Find where the given text appears and provide that cell's center as [X, Y] coordinate. 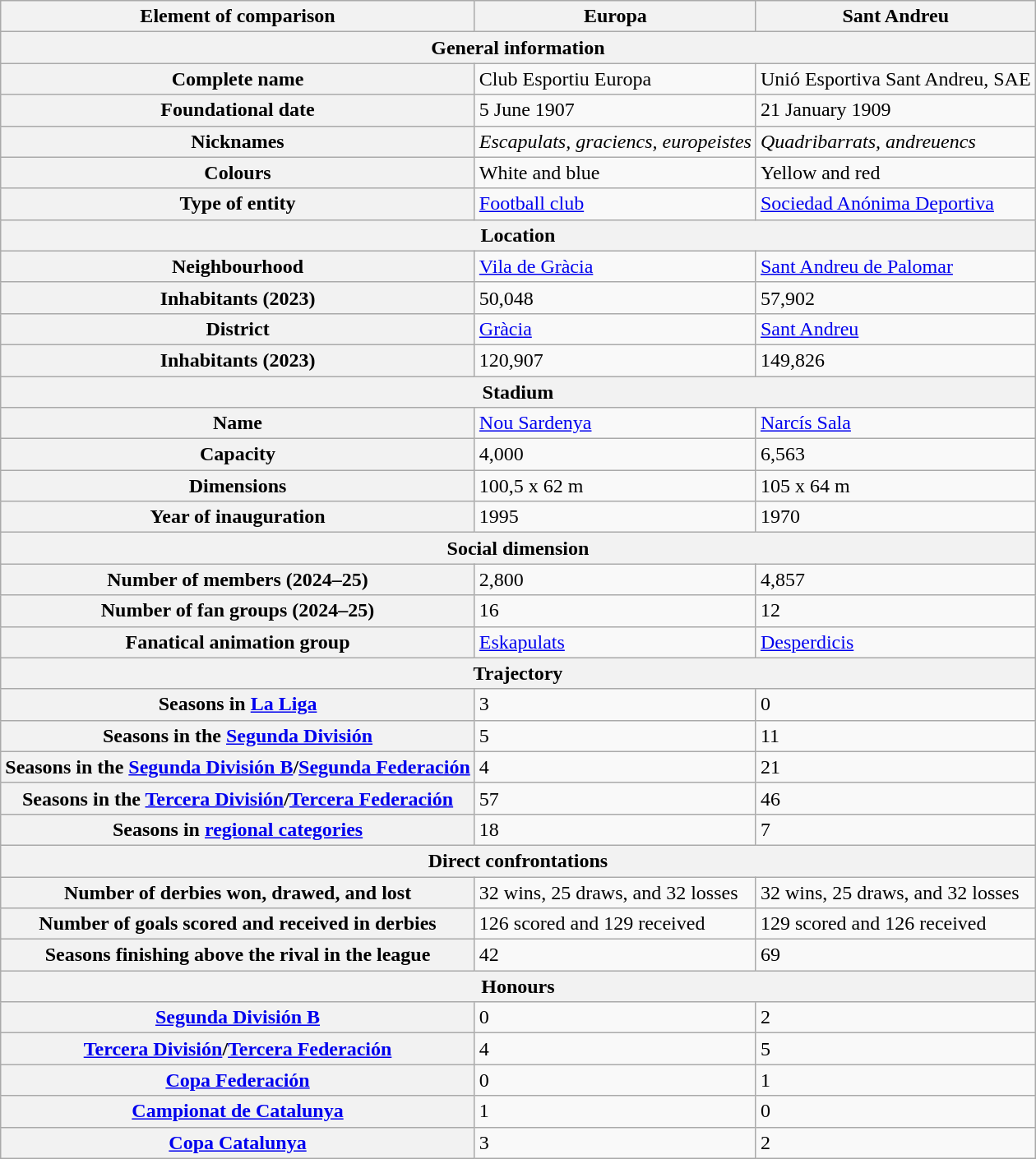
Direct confrontations [518, 861]
Nou Sardenya [615, 423]
Copa Catalunya [238, 1143]
12 [895, 611]
Club Esportiu Europa [615, 79]
Yellow and red [895, 173]
Name [238, 423]
100,5 x 62 m [615, 486]
Seasons in the Tercera División/Tercera Federación [238, 798]
57 [615, 798]
Year of inauguration [238, 517]
1995 [615, 517]
Stadium [518, 392]
126 scored and 129 received [615, 924]
2,800 [615, 579]
120,907 [615, 360]
1970 [895, 517]
Escapulats, graciencs, europeistes [615, 141]
Fanatical animation group [238, 642]
46 [895, 798]
57,902 [895, 298]
Seasons finishing above the rival in the league [238, 955]
11 [895, 736]
Number of derbies won, drawed, and lost [238, 892]
General information [518, 48]
6,563 [895, 455]
Seasons in regional categories [238, 829]
4,857 [895, 579]
Type of entity [238, 204]
Sociedad Anónima Deportiva [895, 204]
4,000 [615, 455]
21 January 1909 [895, 110]
Honours [518, 986]
Capacity [238, 455]
21 [895, 767]
Number of members (2024–25) [238, 579]
Element of comparison [238, 16]
Football club [615, 204]
Desperdicis [895, 642]
Dimensions [238, 486]
Number of fan groups (2024–25) [238, 611]
42 [615, 955]
Number of goals scored and received in derbies [238, 924]
Segunda División B [238, 1018]
Foundational date [238, 110]
50,048 [615, 298]
18 [615, 829]
Narcís Sala [895, 423]
5 June 1907 [615, 110]
105 x 64 m [895, 486]
Campionat de Catalunya [238, 1111]
16 [615, 611]
Social dimension [518, 548]
Quadribarrats, andreuencs [895, 141]
Unió Esportiva Sant Andreu, SAE [895, 79]
Tercera División/Tercera Federación [238, 1049]
Colours [238, 173]
Eskapulats [615, 642]
129 scored and 126 received [895, 924]
Neighbourhood [238, 266]
White and blue [615, 173]
Location [518, 235]
7 [895, 829]
Gràcia [615, 329]
Nicknames [238, 141]
149,826 [895, 360]
Copa Federación [238, 1080]
Europa [615, 16]
Vila de Gràcia [615, 266]
Complete name [238, 79]
Trajectory [518, 673]
Sant Andreu de Palomar [895, 266]
Seasons in the Segunda División [238, 736]
69 [895, 955]
District [238, 329]
Seasons in La Liga [238, 704]
Seasons in the Segunda División B/Segunda Federación [238, 767]
